Scan for the cell matching the given text and deliver its [X, Y] coordinate at center. 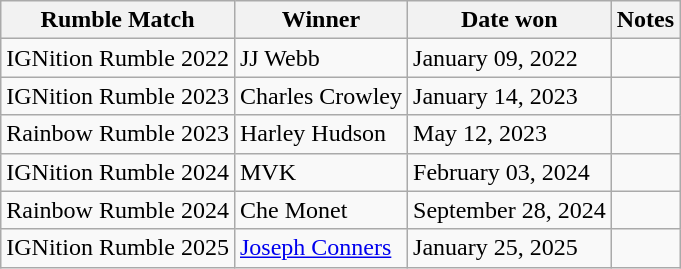
September 28, 2024 [510, 210]
Harley Hudson [320, 134]
January 25, 2025 [510, 248]
Charles Crowley [320, 96]
Rumble Match [118, 20]
JJ Webb [320, 58]
Winner [320, 20]
February 03, 2024 [510, 172]
IGNition Rumble 2025 [118, 248]
Date won [510, 20]
IGNition Rumble 2023 [118, 96]
Notes [645, 20]
January 14, 2023 [510, 96]
Rainbow Rumble 2024 [118, 210]
May 12, 2023 [510, 134]
January 09, 2022 [510, 58]
Joseph Conners [320, 248]
Rainbow Rumble 2023 [118, 134]
IGNition Rumble 2022 [118, 58]
MVK [320, 172]
IGNition Rumble 2024 [118, 172]
Che Monet [320, 210]
